Extract the (x, y) coordinate from the center of the cell holding the provided text.  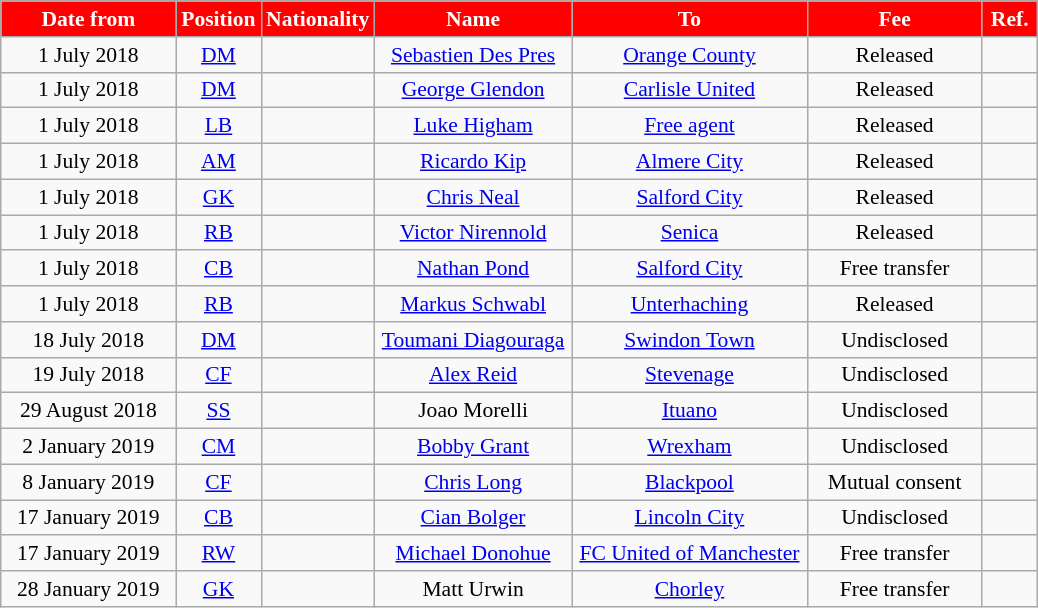
Stevenage (690, 375)
29 August 2018 (88, 411)
Joao Morelli (473, 411)
Position (218, 19)
Lincoln City (690, 518)
Fee (894, 19)
Free agent (690, 126)
LB (218, 126)
8 January 2019 (88, 482)
Ituano (690, 411)
Nationality (318, 19)
Chris Long (473, 482)
George Glendon (473, 90)
Markus Schwabl (473, 304)
Bobby Grant (473, 447)
Ref. (1010, 19)
SS (218, 411)
Cian Bolger (473, 518)
To (690, 19)
RW (218, 554)
Blackpool (690, 482)
Matt Urwin (473, 589)
Mutual consent (894, 482)
28 January 2019 (88, 589)
2 January 2019 (88, 447)
Carlisle United (690, 90)
Date from (88, 19)
Senica (690, 233)
CM (218, 447)
Nathan Pond (473, 269)
Alex Reid (473, 375)
Ricardo Kip (473, 162)
19 July 2018 (88, 375)
Luke Higham (473, 126)
Toumani Diagouraga (473, 340)
Sebastien Des Pres (473, 55)
Orange County (690, 55)
Almere City (690, 162)
Name (473, 19)
Chris Neal (473, 197)
Unterhaching (690, 304)
Swindon Town (690, 340)
Wrexham (690, 447)
AM (218, 162)
Michael Donohue (473, 554)
Chorley (690, 589)
FC United of Manchester (690, 554)
18 July 2018 (88, 340)
Victor Nirennold (473, 233)
